Return [x, y] of the center of cell containing provided text 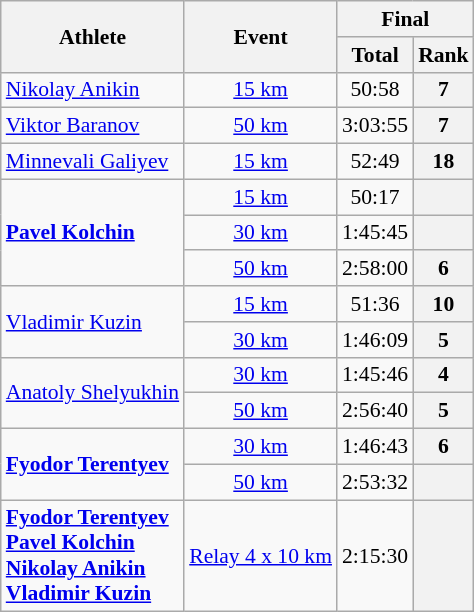
Viktor Baranov [92, 126]
18 [444, 162]
Vladimir Kuzin [92, 322]
51:36 [375, 304]
Total [375, 55]
Minnevali Galiyev [92, 162]
3:03:55 [375, 126]
Pavel Kolchin [92, 232]
52:49 [375, 162]
4 [444, 375]
Nikolay Anikin [92, 90]
Relay 4 x 10 km [260, 556]
1:45:46 [375, 375]
10 [444, 304]
Final [406, 19]
Fyodor TerentyevPavel KolchinNikolay AnikinVladimir Kuzin [92, 556]
2:53:32 [375, 482]
Event [260, 36]
50:17 [375, 197]
2:58:00 [375, 269]
1:46:43 [375, 447]
Athlete [92, 36]
2:56:40 [375, 411]
Anatoly Shelyukhin [92, 392]
1:46:09 [375, 340]
50:58 [375, 90]
Fyodor Terentyev [92, 464]
1:45:45 [375, 233]
Rank [444, 55]
2:15:30 [375, 556]
